Find where the given text appears and provide that cell's center as (X, Y) coordinate. 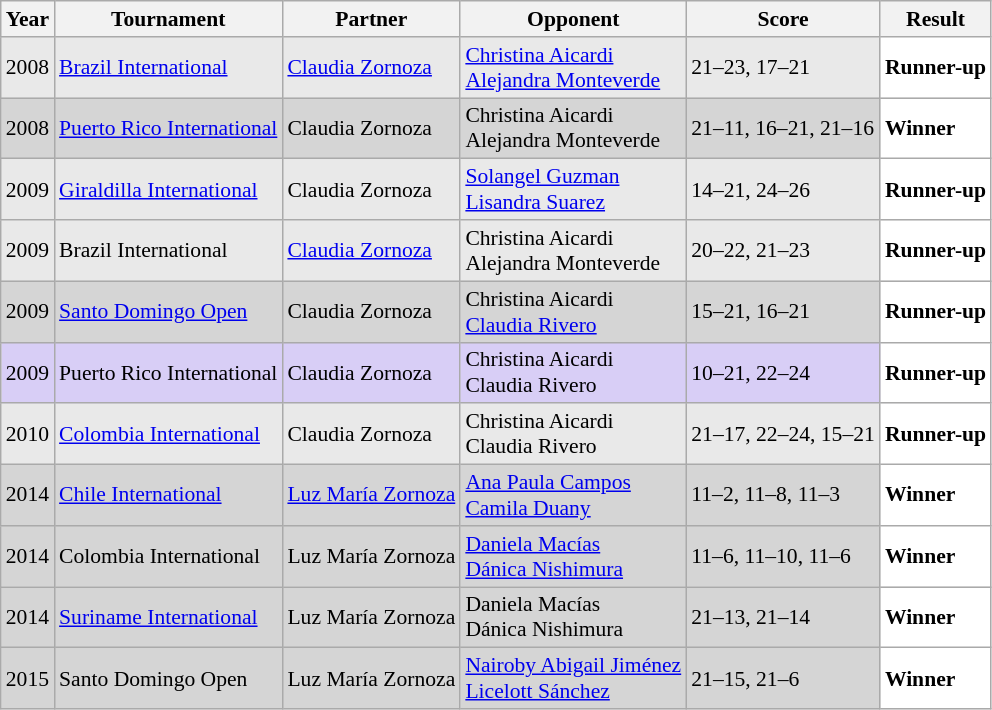
21–11, 16–21, 21–16 (783, 128)
Nairoby Abigail Jiménez Licelott Sánchez (573, 678)
11–6, 11–10, 11–6 (783, 556)
11–2, 11–8, 11–3 (783, 496)
Partner (371, 19)
Giraldilla International (168, 190)
21–23, 17–21 (783, 68)
21–15, 21–6 (783, 678)
Tournament (168, 19)
14–21, 24–26 (783, 190)
15–21, 16–21 (783, 312)
21–17, 22–24, 15–21 (783, 434)
Year (28, 19)
2015 (28, 678)
Ana Paula Campos Camila Duany (573, 496)
Chile International (168, 496)
Opponent (573, 19)
Score (783, 19)
Suriname International (168, 618)
2010 (28, 434)
20–22, 21–23 (783, 250)
Solangel Guzman Lisandra Suarez (573, 190)
Result (936, 19)
21–13, 21–14 (783, 618)
10–21, 22–24 (783, 372)
